Locate the cell with the specified text and output its [X, Y] center coordinate. 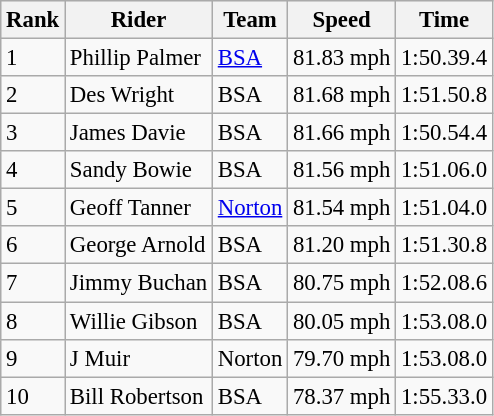
10 [33, 396]
Speed [342, 20]
6 [33, 245]
9 [33, 358]
Bill Robertson [139, 396]
1 [33, 58]
1:55.33.0 [444, 396]
Rank [33, 20]
Willie Gibson [139, 321]
Team [250, 20]
80.75 mph [342, 283]
8 [33, 321]
7 [33, 283]
Time [444, 20]
80.05 mph [342, 321]
1:52.08.6 [444, 283]
79.70 mph [342, 358]
81.66 mph [342, 133]
81.56 mph [342, 170]
1:50.39.4 [444, 58]
1:51.50.8 [444, 95]
Jimmy Buchan [139, 283]
81.83 mph [342, 58]
81.54 mph [342, 208]
81.20 mph [342, 245]
78.37 mph [342, 396]
Geoff Tanner [139, 208]
4 [33, 170]
81.68 mph [342, 95]
3 [33, 133]
2 [33, 95]
Sandy Bowie [139, 170]
George Arnold [139, 245]
Rider [139, 20]
Phillip Palmer [139, 58]
Des Wright [139, 95]
5 [33, 208]
J Muir [139, 358]
1:51.30.8 [444, 245]
1:51.04.0 [444, 208]
1:50.54.4 [444, 133]
James Davie [139, 133]
1:51.06.0 [444, 170]
